For the text-containing cell, return its midpoint in [x, y] coordinate format. 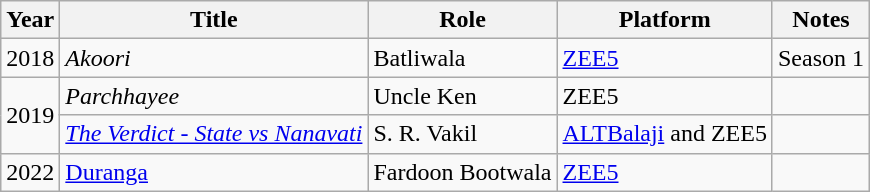
S. R. Vakil [462, 134]
2018 [30, 58]
2019 [30, 115]
Duranga [214, 172]
Notes [820, 20]
2022 [30, 172]
Season 1 [820, 58]
Title [214, 20]
The Verdict - State vs Nanavati [214, 134]
Uncle Ken [462, 96]
Batliwala [462, 58]
Fardoon Bootwala [462, 172]
ALTBalaji and ZEE5 [664, 134]
Platform [664, 20]
Year [30, 20]
Akoori [214, 58]
Parchhayee [214, 96]
Role [462, 20]
